From the cell containing the given text, extract its center point as [X, Y] coordinate. 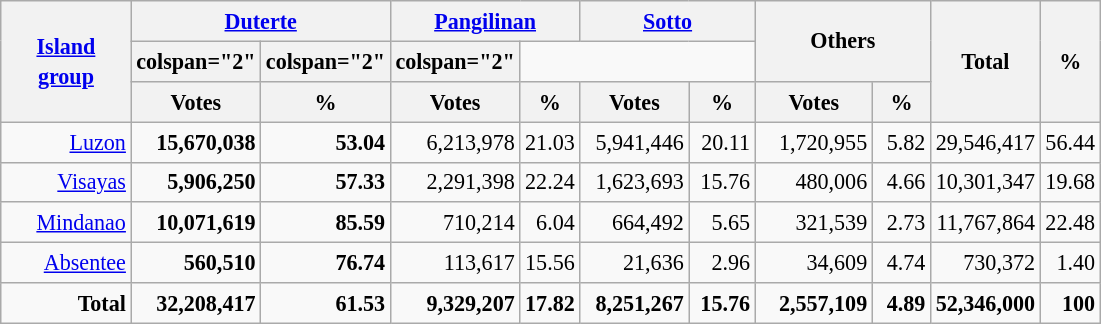
5,941,446 [634, 141]
15.56 [550, 262]
17.82 [550, 303]
76.74 [326, 262]
29,546,417 [986, 141]
Absentee [66, 262]
4.74 [901, 262]
Others [842, 40]
10,071,619 [196, 222]
480,006 [814, 182]
710,214 [455, 222]
2,291,398 [455, 182]
11,767,864 [986, 222]
61.53 [326, 303]
53.04 [326, 141]
113,617 [455, 262]
100 [1070, 303]
32,208,417 [196, 303]
Pangilinan [485, 20]
664,492 [634, 222]
34,609 [814, 262]
2.96 [722, 262]
22.24 [550, 182]
15,670,038 [196, 141]
4.89 [901, 303]
6,213,978 [455, 141]
4.66 [901, 182]
56.44 [1070, 141]
5.65 [722, 222]
1,720,955 [814, 141]
21,636 [634, 262]
9,329,207 [455, 303]
10,301,347 [986, 182]
21.03 [550, 141]
5.82 [901, 141]
560,510 [196, 262]
22.48 [1070, 222]
20.11 [722, 141]
19.68 [1070, 182]
Island group [66, 60]
2,557,109 [814, 303]
1,623,693 [634, 182]
1.40 [1070, 262]
2.73 [901, 222]
Sotto [668, 20]
85.59 [326, 222]
57.33 [326, 182]
6.04 [550, 222]
52,346,000 [986, 303]
8,251,267 [634, 303]
Visayas [66, 182]
Duterte [260, 20]
730,372 [986, 262]
Mindanao [66, 222]
Luzon [66, 141]
5,906,250 [196, 182]
321,539 [814, 222]
